Find where the given text appears and provide that cell's center as [X, Y] coordinate. 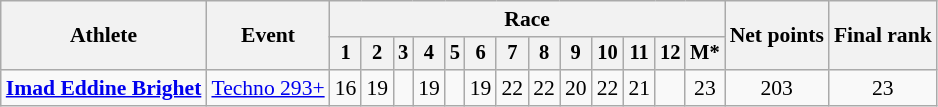
Race [528, 19]
Imad Eddine Brighet [104, 88]
20 [576, 88]
Final rank [883, 36]
9 [576, 54]
11 [639, 54]
203 [777, 88]
2 [377, 54]
16 [346, 88]
21 [639, 88]
8 [544, 54]
10 [608, 54]
Athlete [104, 36]
7 [512, 54]
Event [268, 36]
Techno 293+ [268, 88]
12 [670, 54]
5 [455, 54]
3 [403, 54]
6 [481, 54]
Net points [777, 36]
M* [704, 54]
4 [429, 54]
1 [346, 54]
